Determine the [X, Y] coordinate at the center of the cell enclosing the given text.  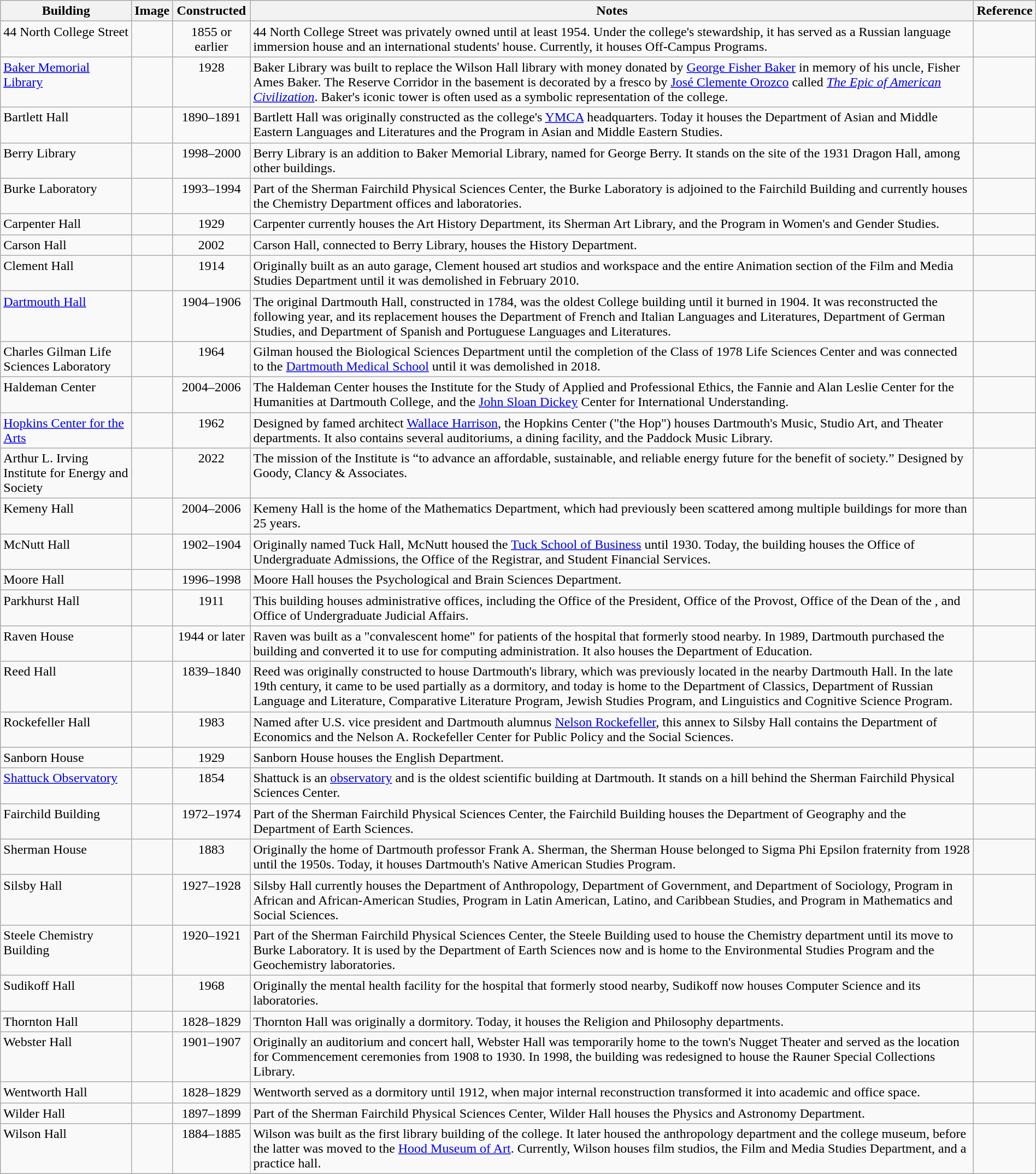
Reference [1004, 11]
Sherman House [66, 857]
Bartlett Hall [66, 125]
Sudikoff Hall [66, 993]
Steele Chemistry Building [66, 950]
Dartmouth Hall [66, 316]
Constructed [211, 11]
Raven House [66, 644]
McNutt Hall [66, 552]
Wentworth Hall [66, 1093]
Berry Library is an addition to Baker Memorial Library, named for George Berry. It stands on the site of the 1931 Dragon Hall, among other buildings. [612, 161]
1854 [211, 786]
Wilder Hall [66, 1113]
1883 [211, 857]
Building [66, 11]
Carson Hall [66, 245]
Charles Gilman Life Sciences Laboratory [66, 359]
2022 [211, 473]
1920–1921 [211, 950]
Clement Hall [66, 273]
Parkhurst Hall [66, 608]
1968 [211, 993]
1983 [211, 729]
44 North College Street [66, 39]
Carpenter currently houses the Art History Department, its Sherman Art Library, and the Program in Women's and Gender Studies. [612, 224]
Notes [612, 11]
Berry Library [66, 161]
Reed Hall [66, 686]
1972–1974 [211, 821]
Hopkins Center for the Arts [66, 430]
1855 or earlier [211, 39]
Haldeman Center [66, 395]
1901–1907 [211, 1057]
Carson Hall, connected to Berry Library, houses the History Department. [612, 245]
1996–1998 [211, 580]
Shattuck Observatory [66, 786]
1902–1904 [211, 552]
Image [152, 11]
1964 [211, 359]
Arthur L. Irving Institute for Energy and Society [66, 473]
Kemeny Hall [66, 516]
1884–1885 [211, 1149]
Baker Memorial Library [66, 82]
2002 [211, 245]
Originally the mental health facility for the hospital that formerly stood nearby, Sudikoff now houses Computer Science and its laboratories. [612, 993]
1839–1840 [211, 686]
Fairchild Building [66, 821]
Kemeny Hall is the home of the Mathematics Department, which had previously been scattered among multiple buildings for more than 25 years. [612, 516]
Wilson Hall [66, 1149]
1998–2000 [211, 161]
1944 or later [211, 644]
1928 [211, 82]
1890–1891 [211, 125]
1911 [211, 608]
Burke Laboratory [66, 196]
Webster Hall [66, 1057]
Part of the Sherman Fairchild Physical Sciences Center, Wilder Hall houses the Physics and Astronomy Department. [612, 1113]
1914 [211, 273]
Silsby Hall [66, 900]
Moore Hall [66, 580]
1897–1899 [211, 1113]
Wentworth served as a dormitory until 1912, when major internal reconstruction transformed it into academic and office space. [612, 1093]
1927–1928 [211, 900]
1962 [211, 430]
1993–1994 [211, 196]
1904–1906 [211, 316]
Rockefeller Hall [66, 729]
Thornton Hall was originally a dormitory. Today, it houses the Religion and Philosophy departments. [612, 1022]
Carpenter Hall [66, 224]
Sanborn House [66, 758]
Thornton Hall [66, 1022]
Moore Hall houses the Psychological and Brain Sciences Department. [612, 580]
Sanborn House houses the English Department. [612, 758]
